Extract the (x, y) coordinate from the center of the cell holding the provided text.  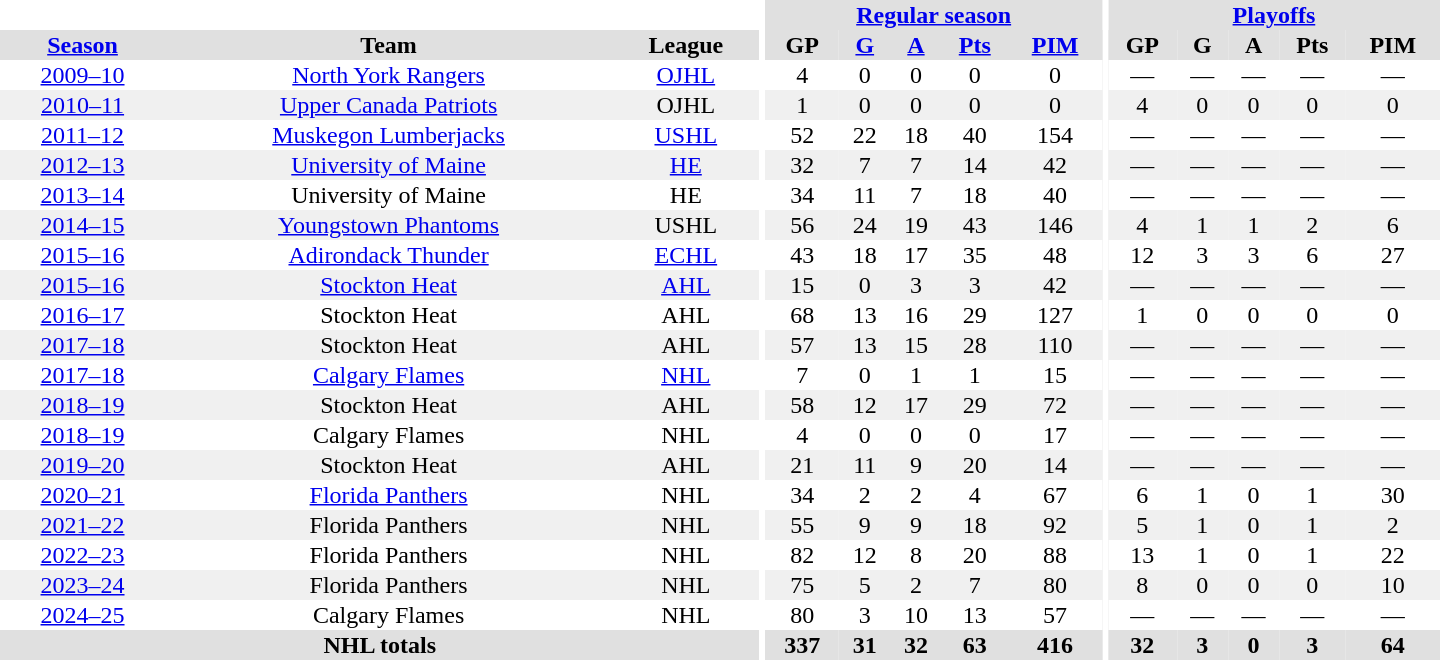
68 (802, 315)
2010–11 (82, 105)
Muskegon Lumberjacks (388, 135)
30 (1393, 495)
31 (864, 645)
56 (802, 225)
2023–24 (82, 585)
337 (802, 645)
League (686, 45)
82 (802, 555)
Upper Canada Patriots (388, 105)
2024–25 (82, 615)
Regular season (934, 15)
35 (975, 255)
19 (916, 225)
64 (1393, 645)
27 (1393, 255)
2014–15 (82, 225)
Season (82, 45)
Playoffs (1274, 15)
146 (1055, 225)
16 (916, 315)
24 (864, 225)
2019–20 (82, 465)
92 (1055, 525)
North York Rangers (388, 75)
Adirondack Thunder (388, 255)
2013–14 (82, 195)
2020–21 (82, 495)
88 (1055, 555)
Youngstown Phantoms (388, 225)
416 (1055, 645)
127 (1055, 315)
21 (802, 465)
110 (1055, 345)
ECHL (686, 255)
72 (1055, 405)
2021–22 (82, 525)
75 (802, 585)
NHL totals (380, 645)
67 (1055, 495)
2022–23 (82, 555)
52 (802, 135)
2009–10 (82, 75)
63 (975, 645)
58 (802, 405)
48 (1055, 255)
Team (388, 45)
2011–12 (82, 135)
2012–13 (82, 165)
154 (1055, 135)
2016–17 (82, 315)
28 (975, 345)
55 (802, 525)
